Provide the (X, Y) coordinate of the cell's center where the given text is located.  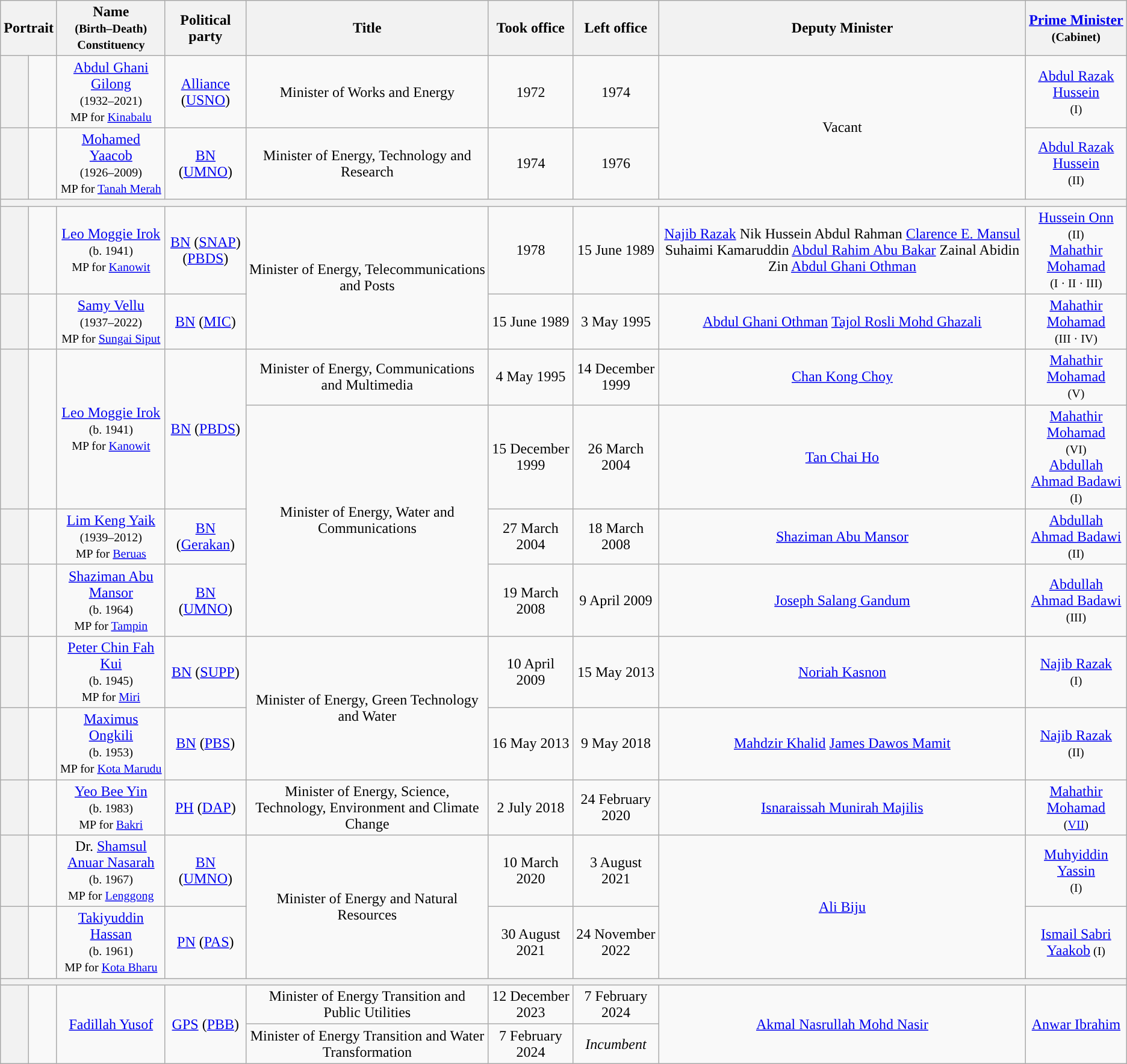
Anwar Ibrahim (1076, 1024)
1978 (530, 250)
Yeo Bee Yin(b. 1983)MP for Bakri (111, 807)
9 April 2009 (615, 600)
10 March 2020 (530, 871)
16 May 2013 (530, 743)
Ismail Sabri Yaakob (I) (1076, 943)
Tan Chai Ho (842, 456)
Minister of Energy, Technology and Research (367, 164)
BN (PBS) (205, 743)
Minister of Energy, Science, Technology, Environment and Climate Change (367, 807)
30 August 2021 (530, 943)
Abdul Ghani Othman Tajol Rosli Mohd Ghazali (842, 322)
Minister of Energy, Water and Communications (367, 520)
Shaziman Abu Mansor(b. 1964)MP for Tampin (111, 600)
Chan Kong Choy (842, 377)
Noriah Kasnon (842, 672)
4 May 1995 (530, 377)
Isnaraissah Munirah Majilis (842, 807)
Peter Chin Fah Kui(b. 1945)MP for Miri (111, 672)
BN (Gerakan) (205, 537)
Took office (530, 28)
BN (SNAP)(PBDS) (205, 250)
Prime Minister(Cabinet) (1076, 28)
Abdullah Ahmad Badawi(III) (1076, 600)
27 March 2004 (530, 537)
Minister of Energy and Natural Resources (367, 907)
Najib Razak(I) (1076, 672)
14 December 1999 (615, 377)
Deputy Minister (842, 28)
Left office (615, 28)
Minister of Energy, Communications and Multimedia (367, 377)
Mahdzir Khalid James Dawos Mamit (842, 743)
Takiyuddin Hassan (b. 1961)MP for Kota Bharu (111, 943)
Mahathir Mohamad(VI)Abdullah Ahmad Badawi(I) (1076, 456)
Muhyiddin Yassin(I) (1076, 871)
Najib Razak Nik Hussein Abdul Rahman Clarence E. Mansul Suhaimi Kamaruddin Abdul Rahim Abu Bakar Zainal Abidin Zin Abdul Ghani Othman (842, 250)
Fadillah Yusof (111, 1024)
Minister of Works and Energy (367, 92)
Minister of Energy, Telecommunications and Posts (367, 278)
Abdullah Ahmad Badawi(II) (1076, 537)
Incumbent (615, 1044)
Mahathir Mohamad(III · IV) (1076, 322)
3 August 2021 (615, 871)
24 November 2022 (615, 943)
Minister of Energy, Green Technology and Water (367, 708)
BN (MIC) (205, 322)
Najib Razak(II) (1076, 743)
Shaziman Abu Mansor (842, 537)
Vacant (842, 128)
Samy Vellu(1937–2022)MP for Sungai Siput (111, 322)
2 July 2018 (530, 807)
Abdul Ghani Gilong(1932–2021)MP for Kinabalu (111, 92)
19 March 2008 (530, 600)
1976 (615, 164)
BN (PBDS) (205, 429)
Hussein Onn(II)Mahathir Mohamad(I · II · III) (1076, 250)
GPS (PBB) (205, 1024)
Joseph Salang Gandum (842, 600)
24 February 2020 (615, 807)
26 March 2004 (615, 456)
PH (DAP) (205, 807)
Lim Keng Yaik(1939–2012)MP for Beruas (111, 537)
12 December 2023 (530, 1004)
9 May 2018 (615, 743)
PN (PAS) (205, 943)
Portrait (29, 28)
Akmal Nasrullah Mohd Nasir (842, 1024)
BN (SUPP) (205, 672)
Mohamed Yaacob(1926–2009)MP for Tanah Merah (111, 164)
Maximus Ongkili(b. 1953)MP for Kota Marudu (111, 743)
15 May 2013 (615, 672)
Dr. Shamsul Anuar Nasarah(b. 1967)MP for Lenggong (111, 871)
Ali Biju (842, 907)
Political party (205, 28)
18 March 2008 (615, 537)
Minister of Energy Transition and Public Utilities (367, 1004)
1972 (530, 92)
Mahathir Mohamad(V) (1076, 377)
Abdul Razak Hussein(I) (1076, 92)
Alliance (USNO) (205, 92)
Abdul Razak Hussein(II) (1076, 164)
15 December 1999 (530, 456)
Mahathir Mohamad(VII) (1076, 807)
Name(Birth–Death)Constituency (111, 28)
3 May 1995 (615, 322)
Minister of Energy Transition and Water Transformation (367, 1044)
10 April 2009 (530, 672)
Title (367, 28)
